Identify which cell holds the provided text, then report its [X, Y] central coordinate. 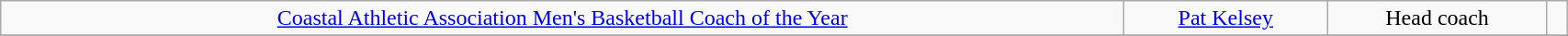
Pat Kelsey [1225, 18]
Coastal Athletic Association Men's Basketball Coach of the Year [562, 18]
Head coach [1437, 18]
